Return the (x, y) coordinate for the center point of the cell that contains the specified text.  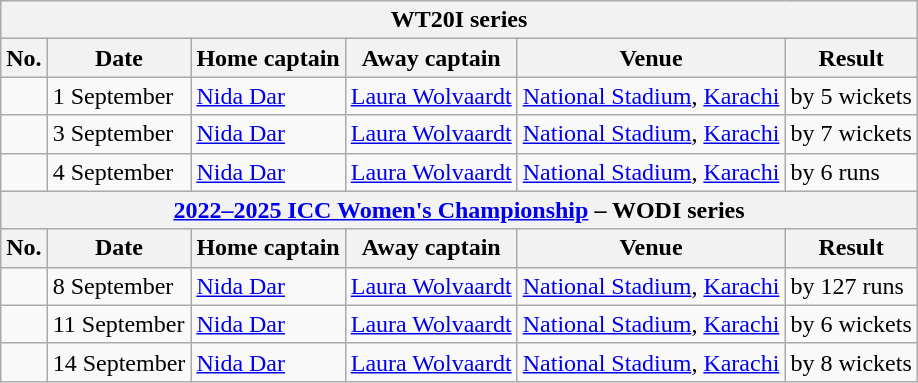
WT20I series (459, 20)
by 6 wickets (851, 324)
3 September (119, 134)
by 5 wickets (851, 96)
by 6 runs (851, 172)
1 September (119, 96)
by 127 runs (851, 286)
by 7 wickets (851, 134)
11 September (119, 324)
2022–2025 ICC Women's Championship – WODI series (459, 210)
4 September (119, 172)
14 September (119, 362)
by 8 wickets (851, 362)
8 September (119, 286)
